Scan for the cell matching the given text and deliver its [x, y] coordinate at center. 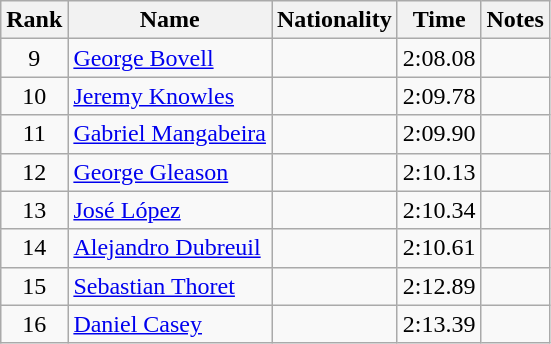
Notes [515, 20]
Daniel Casey [170, 324]
Jeremy Knowles [170, 96]
2:13.39 [439, 324]
2:10.13 [439, 172]
11 [34, 134]
12 [34, 172]
2:09.78 [439, 96]
2:10.61 [439, 248]
Gabriel Mangabeira [170, 134]
Sebastian Thoret [170, 286]
José López [170, 210]
Alejandro Dubreuil [170, 248]
9 [34, 58]
2:10.34 [439, 210]
10 [34, 96]
Nationality [335, 20]
16 [34, 324]
2:12.89 [439, 286]
George Bovell [170, 58]
2:08.08 [439, 58]
Name [170, 20]
13 [34, 210]
Rank [34, 20]
2:09.90 [439, 134]
George Gleason [170, 172]
14 [34, 248]
15 [34, 286]
Time [439, 20]
